Locate the cell with the specified text and output its [x, y] center coordinate. 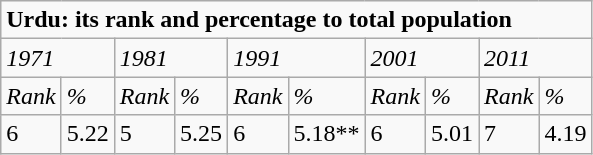
1981 [170, 58]
7 [508, 134]
Urdu: its rank and percentage to total population [296, 20]
2011 [534, 58]
5.01 [452, 134]
5.25 [202, 134]
5.22 [88, 134]
4.19 [566, 134]
2001 [422, 58]
1991 [296, 58]
5.18** [326, 134]
5 [144, 134]
1971 [58, 58]
